Pinpoint the cell where the given text exists, returning its (X, Y) midpoint coordinate. 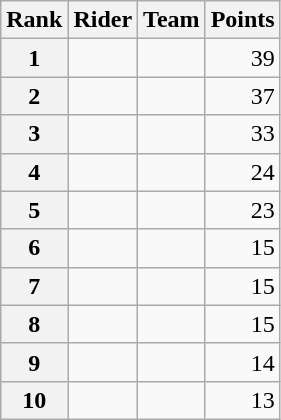
24 (242, 172)
8 (34, 324)
14 (242, 362)
33 (242, 134)
3 (34, 134)
23 (242, 210)
4 (34, 172)
Team (172, 20)
10 (34, 400)
13 (242, 400)
5 (34, 210)
39 (242, 58)
Points (242, 20)
9 (34, 362)
1 (34, 58)
37 (242, 96)
Rank (34, 20)
7 (34, 286)
6 (34, 248)
2 (34, 96)
Rider (103, 20)
